Output the [x, y] coordinate of the center of the cell containing the given text.  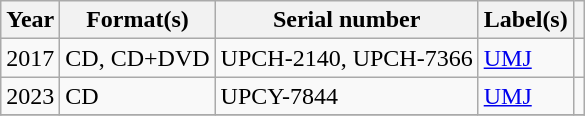
Year [30, 20]
2023 [30, 96]
2017 [30, 58]
UPCH-2140, UPCH-7366 [346, 58]
Format(s) [138, 20]
Serial number [346, 20]
UPCY-7844 [346, 96]
CD, CD+DVD [138, 58]
CD [138, 96]
Label(s) [526, 20]
